Capture the cell that displays the provided text and extract its (X, Y) central coordinate. 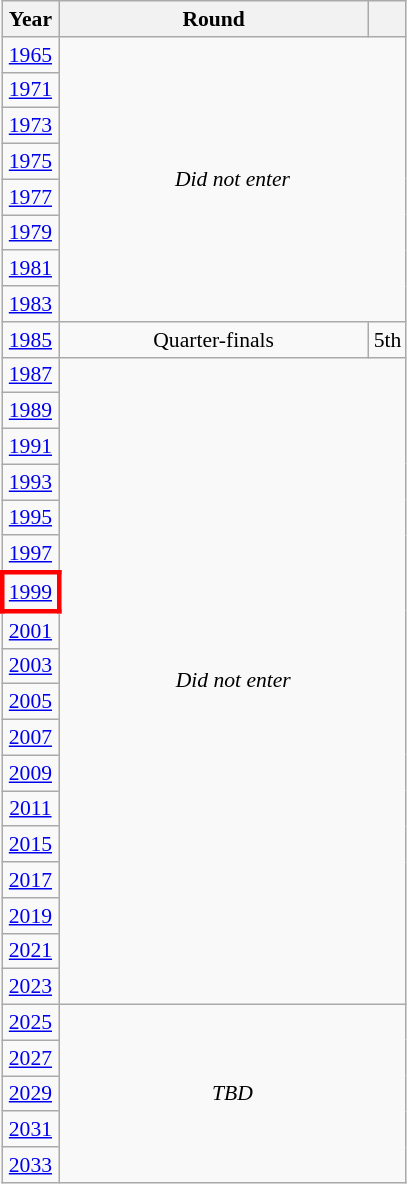
1999 (30, 592)
2027 (30, 1058)
1973 (30, 126)
2023 (30, 987)
1965 (30, 55)
2015 (30, 845)
5th (388, 340)
2001 (30, 630)
1995 (30, 518)
1981 (30, 269)
2017 (30, 880)
1991 (30, 447)
2003 (30, 666)
1983 (30, 304)
Round (214, 19)
2031 (30, 1130)
TBD (233, 1094)
1971 (30, 90)
Quarter-finals (214, 340)
2025 (30, 1023)
1975 (30, 162)
1997 (30, 554)
1979 (30, 233)
2021 (30, 951)
2005 (30, 702)
1987 (30, 375)
1977 (30, 197)
1985 (30, 340)
2029 (30, 1094)
1989 (30, 411)
2019 (30, 916)
1993 (30, 482)
2007 (30, 738)
2011 (30, 809)
2033 (30, 1165)
Year (30, 19)
2009 (30, 773)
